Identify which cell holds the provided text, then report its (x, y) central coordinate. 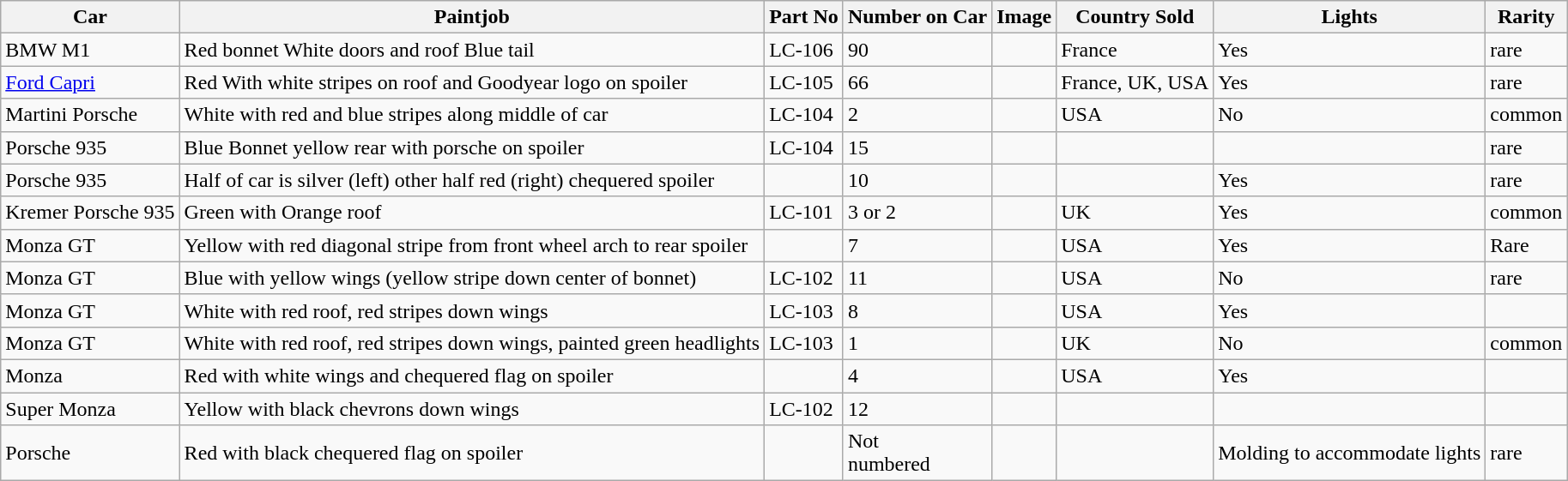
Rare (1526, 245)
Molding to accommodate lights (1349, 453)
LC-106 (804, 50)
Country Sold (1135, 17)
66 (917, 82)
10 (917, 180)
BMW M1 (90, 50)
3 or 2 (917, 213)
2 (917, 115)
Rarity (1526, 17)
France, UK, USA (1135, 82)
12 (917, 409)
Monza (90, 376)
Ford Capri (90, 82)
Red With white stripes on roof and Goodyear logo on spoiler (472, 82)
Half of car is silver (left) other half red (right) chequered spoiler (472, 180)
8 (917, 310)
White with red and blue stripes along middle of car (472, 115)
Image (1025, 17)
7 (917, 245)
France (1135, 50)
Blue with yellow wings (yellow stripe down center of bonnet) (472, 278)
Super Monza (90, 409)
11 (917, 278)
Paintjob (472, 17)
Red bonnet White doors and roof Blue tail (472, 50)
Green with Orange roof (472, 213)
Blue Bonnet yellow rear with porsche on spoiler (472, 147)
1 (917, 343)
90 (917, 50)
White with red roof, red stripes down wings (472, 310)
Martini Porsche (90, 115)
4 (917, 376)
Number on Car (917, 17)
Red with white wings and chequered flag on spoiler (472, 376)
LC-105 (804, 82)
Yellow with red diagonal stripe from front wheel arch to rear spoiler (472, 245)
Lights (1349, 17)
15 (917, 147)
Kremer Porsche 935 (90, 213)
Porsche (90, 453)
Red with black chequered flag on spoiler (472, 453)
Not numbered (917, 453)
LC-101 (804, 213)
Car (90, 17)
Part No (804, 17)
Yellow with black chevrons down wings (472, 409)
White with red roof, red stripes down wings, painted green headlights (472, 343)
